Provide the [X, Y] coordinate of the cell's center where the given text is located.  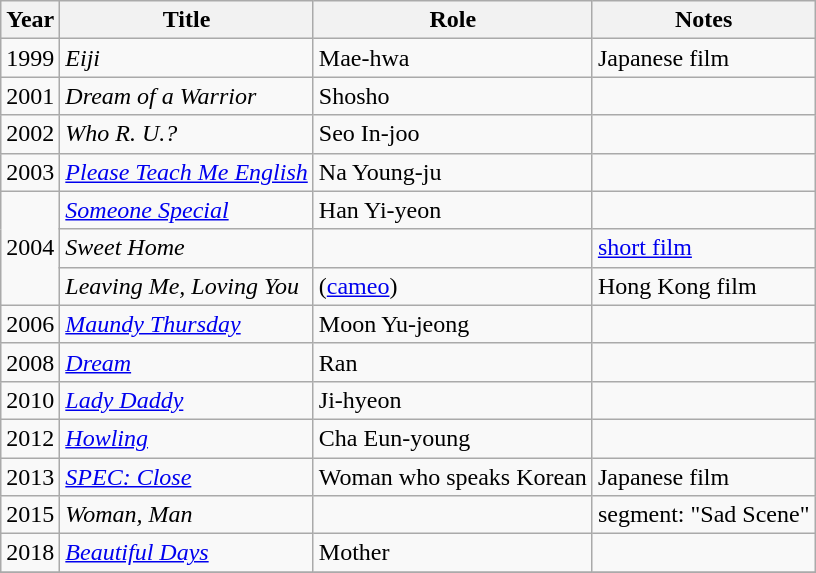
2008 [30, 362]
2004 [30, 248]
Who R. U.? [186, 134]
2002 [30, 134]
Year [30, 20]
Cha Eun-young [452, 438]
Role [452, 20]
Howling [186, 438]
segment: "Sad Scene" [704, 515]
short film [704, 248]
Shosho [452, 96]
Mae-hwa [452, 58]
Dream [186, 362]
Title [186, 20]
Eiji [186, 58]
Hong Kong film [704, 286]
2006 [30, 324]
Someone Special [186, 210]
Seo In-joo [452, 134]
Please Teach Me English [186, 172]
Leaving Me, Loving You [186, 286]
Dream of a Warrior [186, 96]
Lady Daddy [186, 400]
Sweet Home [186, 248]
2013 [30, 477]
Notes [704, 20]
Na Young-ju [452, 172]
2010 [30, 400]
1999 [30, 58]
SPEC: Close [186, 477]
2018 [30, 553]
Mother [452, 553]
Moon Yu-jeong [452, 324]
Han Yi-yeon [452, 210]
2015 [30, 515]
Woman, Man [186, 515]
2012 [30, 438]
2003 [30, 172]
Beautiful Days [186, 553]
Woman who speaks Korean [452, 477]
Ran [452, 362]
Maundy Thursday [186, 324]
2001 [30, 96]
Ji-hyeon [452, 400]
(cameo) [452, 286]
